Determine the (X, Y) coordinate at the center of the cell enclosing the given text.  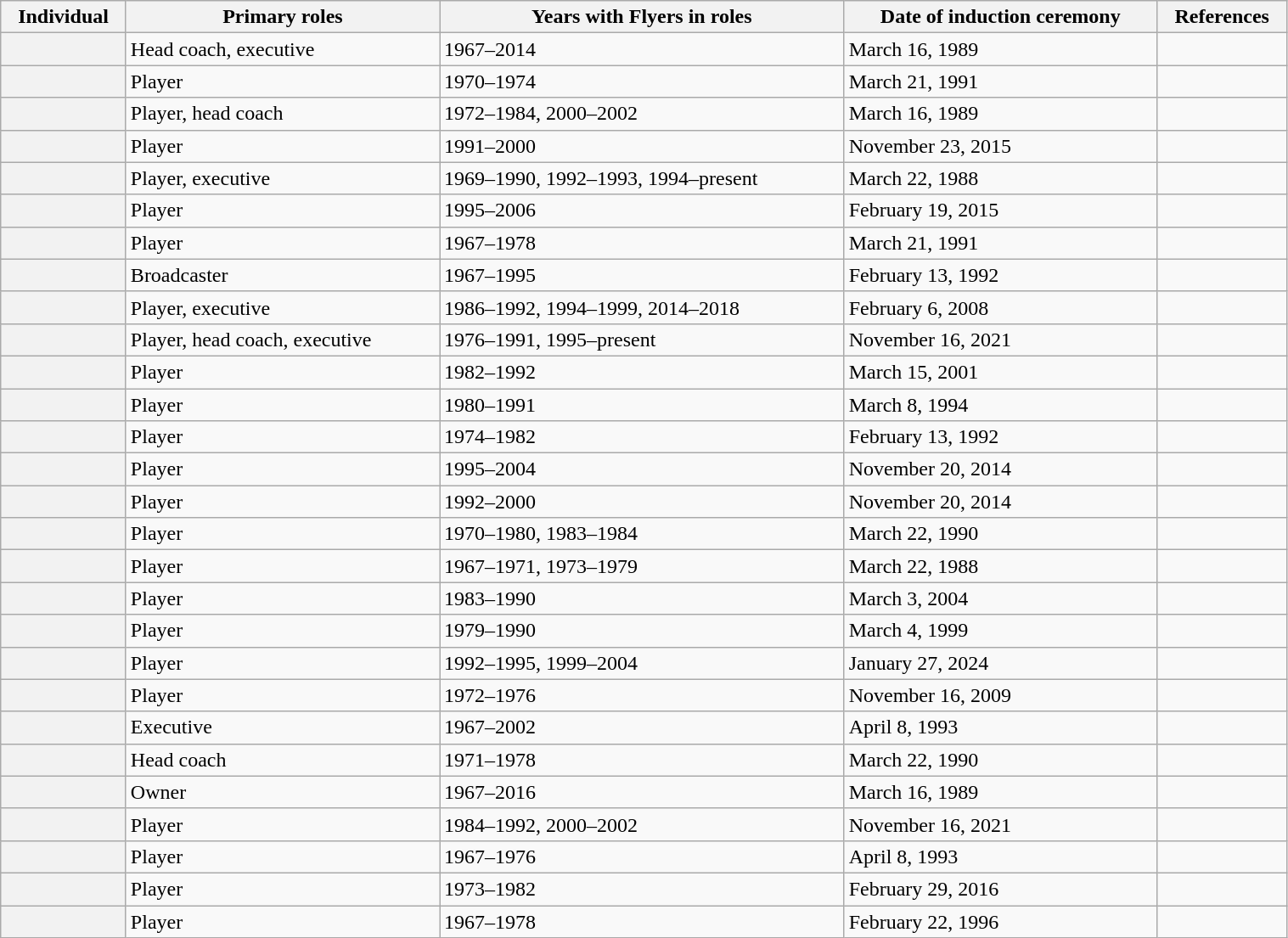
March 3, 2004 (1000, 598)
1970–1980, 1983–1984 (642, 534)
1974–1982 (642, 437)
1969–1990, 1992–1993, 1994–present (642, 178)
1972–1976 (642, 695)
Owner (282, 792)
1995–2006 (642, 211)
1995–2004 (642, 469)
1983–1990 (642, 598)
1967–1995 (642, 275)
1967–2014 (642, 49)
February 29, 2016 (1000, 889)
November 16, 2009 (1000, 695)
1984–1992, 2000–2002 (642, 824)
1973–1982 (642, 889)
March 15, 2001 (1000, 372)
1967–2016 (642, 792)
1979–1990 (642, 631)
November 23, 2015 (1000, 146)
1971–1978 (642, 760)
1976–1991, 1995–present (642, 340)
Player, head coach (282, 114)
1967–1971, 1973–1979 (642, 566)
1970–1974 (642, 81)
Primary roles (282, 17)
Head coach, executive (282, 49)
1986–1992, 1994–1999, 2014–2018 (642, 307)
1992–1995, 1999–2004 (642, 663)
Date of induction ceremony (1000, 17)
January 27, 2024 (1000, 663)
Years with Flyers in roles (642, 17)
References (1222, 17)
1967–1976 (642, 857)
Individual (64, 17)
1980–1991 (642, 405)
February 19, 2015 (1000, 211)
February 22, 1996 (1000, 921)
1972–1984, 2000–2002 (642, 114)
1967–2002 (642, 727)
Executive (282, 727)
1982–1992 (642, 372)
Player, head coach, executive (282, 340)
February 6, 2008 (1000, 307)
1992–2000 (642, 502)
1991–2000 (642, 146)
March 4, 1999 (1000, 631)
Broadcaster (282, 275)
March 8, 1994 (1000, 405)
Head coach (282, 760)
